Search for the cell housing the specified text and yield its (X, Y) center coordinate. 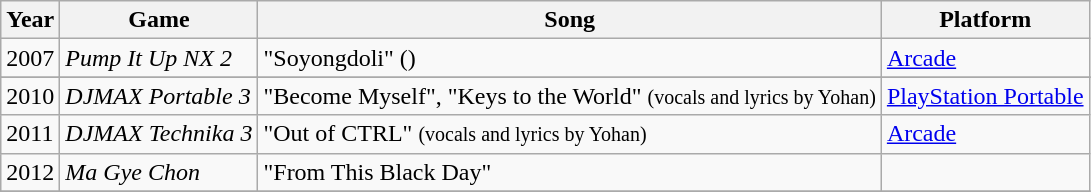
PlayStation Portable (985, 96)
2010 (30, 96)
Song (570, 20)
"Soyongdoli" () (570, 58)
2011 (30, 134)
Ma Gye Chon (159, 172)
2012 (30, 172)
"Become Myself", "Keys to the World" (vocals and lyrics by Yohan) (570, 96)
DJMAX Portable 3 (159, 96)
"Out of CTRL" (vocals and lyrics by Yohan) (570, 134)
DJMAX Technika 3 (159, 134)
2007 (30, 58)
"From This Black Day" (570, 172)
Year (30, 20)
Platform (985, 20)
Game (159, 20)
Pump It Up NX 2 (159, 58)
